Determine the [x, y] coordinate at the center of the cell enclosing the given text.  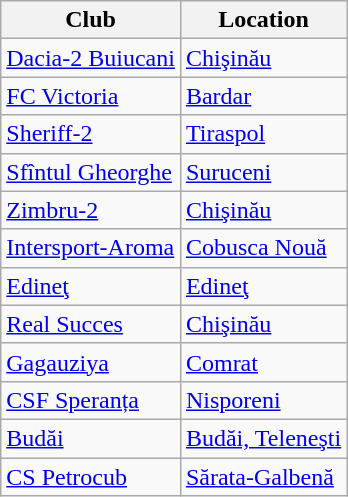
Zimbru-2 [91, 210]
Budăi [91, 438]
Club [91, 20]
Sheriff-2 [91, 134]
Cobusca Nouă [263, 248]
CSF Speranța [91, 400]
Location [263, 20]
Budăi, Teleneşti [263, 438]
Suruceni [263, 172]
Sărata-Galbenă [263, 477]
Sfîntul Gheorghe [91, 172]
CS Petrocub [91, 477]
Bardar [263, 96]
Nisporeni [263, 400]
FC Victoria [91, 96]
Gagauziya [91, 362]
Comrat [263, 362]
Intersport-Aroma [91, 248]
Dacia-2 Buiucani [91, 58]
Real Succes [91, 324]
Tiraspol [263, 134]
